Detect which cell encompasses the target text, then output its [x, y] center coordinate. 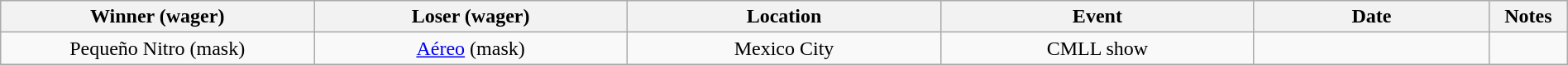
Winner (wager) [157, 17]
Loser (wager) [471, 17]
Notes [1528, 17]
Mexico City [784, 48]
Event [1097, 17]
Pequeño Nitro (mask) [157, 48]
Aéreo (mask) [471, 48]
CMLL show [1097, 48]
Location [784, 17]
Date [1371, 17]
